Identify which cell holds the provided text, then report its [X, Y] central coordinate. 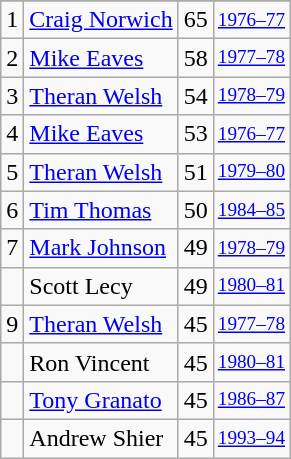
1986–87 [251, 400]
9 [12, 324]
3 [12, 96]
65 [196, 20]
4 [12, 134]
6 [12, 210]
Craig Norwich [101, 20]
7 [12, 248]
53 [196, 134]
Tony Granato [101, 400]
2 [12, 58]
1993–94 [251, 438]
51 [196, 172]
Mark Johnson [101, 248]
1979–80 [251, 172]
Scott Lecy [101, 286]
5 [12, 172]
Tim Thomas [101, 210]
1 [12, 20]
54 [196, 96]
50 [196, 210]
Andrew Shier [101, 438]
58 [196, 58]
1984–85 [251, 210]
Ron Vincent [101, 362]
